From the cell containing the given text, extract its center point as [x, y] coordinate. 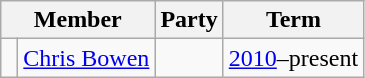
2010–present [293, 58]
Party [189, 20]
Term [293, 20]
Chris Bowen [86, 58]
Member [78, 20]
